Identify which cell holds the provided text, then report its (X, Y) central coordinate. 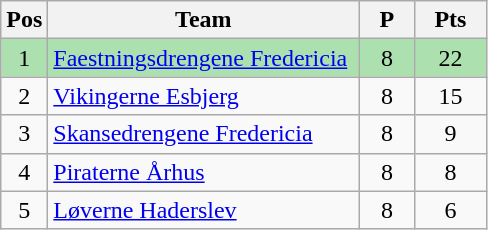
Pos (24, 20)
Piraterne Århus (204, 172)
1 (24, 58)
Pts (450, 20)
Vikingerne Esbjerg (204, 96)
22 (450, 58)
15 (450, 96)
6 (450, 210)
P (387, 20)
Skansedrengene Fredericia (204, 134)
9 (450, 134)
Faestningsdrengene Fredericia (204, 58)
4 (24, 172)
3 (24, 134)
Løverne Haderslev (204, 210)
Team (204, 20)
5 (24, 210)
2 (24, 96)
